Search for the cell housing the specified text and yield its [x, y] center coordinate. 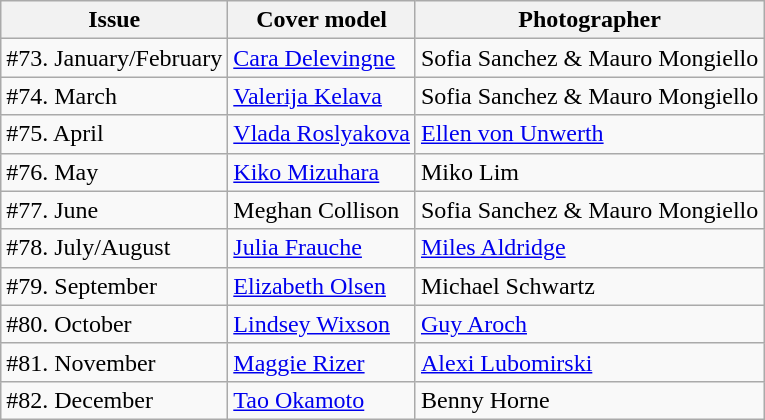
Maggie Rizer [322, 362]
Meghan Collison [322, 210]
#75. April [114, 134]
Photographer [589, 20]
#73. January/February [114, 58]
Julia Frauche [322, 248]
Miko Lim [589, 172]
#82. December [114, 400]
#74. March [114, 96]
#79. September [114, 286]
Issue [114, 20]
Cover model [322, 20]
#76. May [114, 172]
Elizabeth Olsen [322, 286]
Miles Aldridge [589, 248]
#81. November [114, 362]
Michael Schwartz [589, 286]
Tao Okamoto [322, 400]
#78. July/August [114, 248]
#80. October [114, 324]
Cara Delevingne [322, 58]
#77. June [114, 210]
Ellen von Unwerth [589, 134]
Valerija Kelava [322, 96]
Vlada Roslyakova [322, 134]
Benny Horne [589, 400]
Kiko Mizuhara [322, 172]
Guy Aroch [589, 324]
Lindsey Wixson [322, 324]
Alexi Lubomirski [589, 362]
